Output the (x, y) coordinate of the center of the cell containing the given text.  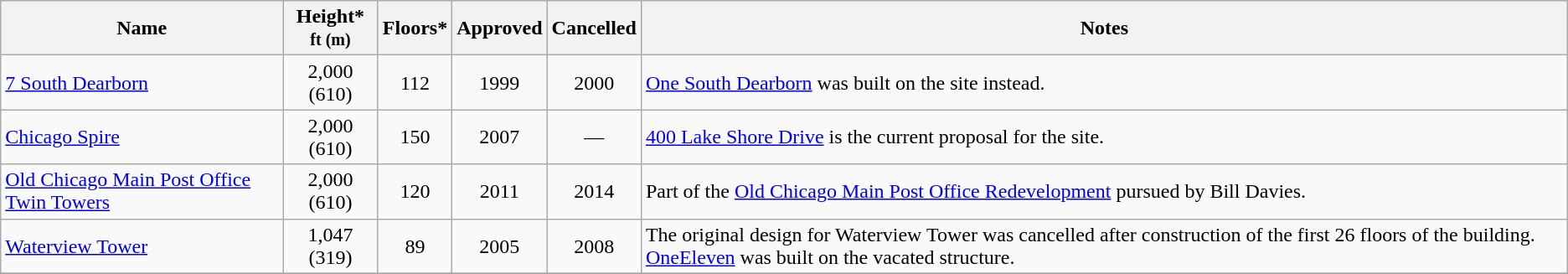
Floors* (415, 28)
1,047 (319) (331, 246)
1999 (499, 82)
— (594, 137)
89 (415, 246)
2000 (594, 82)
Old Chicago Main Post Office Twin Towers (142, 191)
One South Dearborn was built on the site instead. (1104, 82)
Notes (1104, 28)
2005 (499, 246)
Part of the Old Chicago Main Post Office Redevelopment pursued by Bill Davies. (1104, 191)
150 (415, 137)
112 (415, 82)
2008 (594, 246)
120 (415, 191)
2014 (594, 191)
Waterview Tower (142, 246)
Cancelled (594, 28)
Chicago Spire (142, 137)
2007 (499, 137)
7 South Dearborn (142, 82)
2011 (499, 191)
Name (142, 28)
Approved (499, 28)
400 Lake Shore Drive is the current proposal for the site. (1104, 137)
Height*ft (m) (331, 28)
